Return (x, y) of the center of cell containing provided text 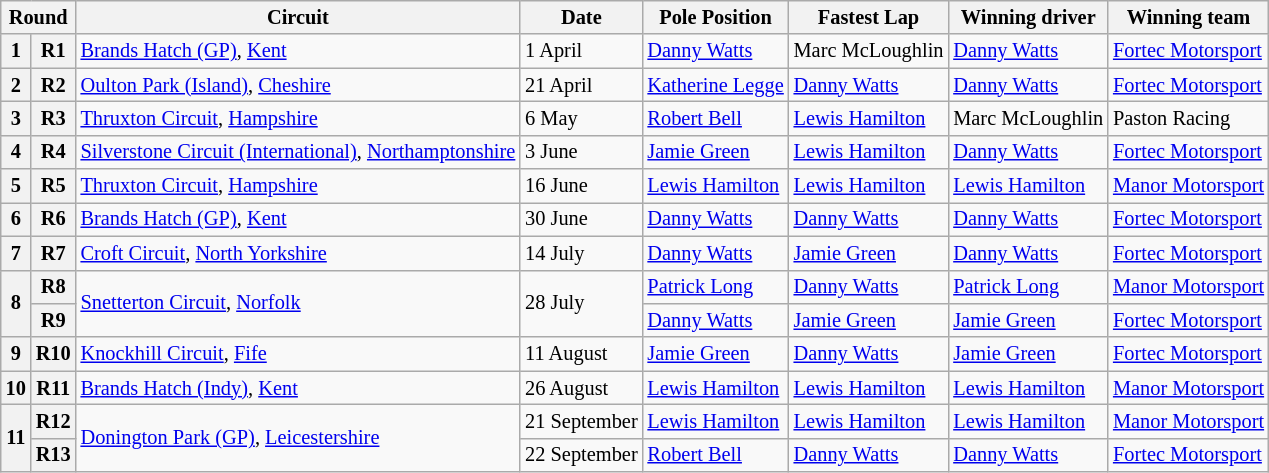
1 (16, 51)
Oulton Park (Island), Cheshire (298, 85)
R13 (54, 455)
R12 (54, 421)
R3 (54, 118)
Knockhill Circuit, Fife (298, 354)
21 April (581, 85)
Winning team (1188, 17)
9 (16, 354)
Fastest Lap (869, 17)
6 (16, 219)
11 (16, 438)
21 September (581, 421)
30 June (581, 219)
22 September (581, 455)
5 (16, 186)
R8 (54, 287)
11 August (581, 354)
4 (16, 152)
Katherine Legge (716, 85)
3 June (581, 152)
2 (16, 85)
Donington Park (GP), Leicestershire (298, 438)
R5 (54, 186)
6 May (581, 118)
Circuit (298, 17)
R7 (54, 253)
Croft Circuit, North Yorkshire (298, 253)
R2 (54, 85)
28 July (581, 304)
16 June (581, 186)
R6 (54, 219)
Silverstone Circuit (International), Northamptonshire (298, 152)
1 April (581, 51)
Winning driver (1028, 17)
Pole Position (716, 17)
Date (581, 17)
R11 (54, 388)
10 (16, 388)
14 July (581, 253)
Paston Racing (1188, 118)
R4 (54, 152)
8 (16, 304)
Snetterton Circuit, Norfolk (298, 304)
Brands Hatch (Indy), Kent (298, 388)
R10 (54, 354)
3 (16, 118)
7 (16, 253)
R1 (54, 51)
26 August (581, 388)
Round (38, 17)
R9 (54, 320)
